Identify which cell holds the provided text, then report its [X, Y] central coordinate. 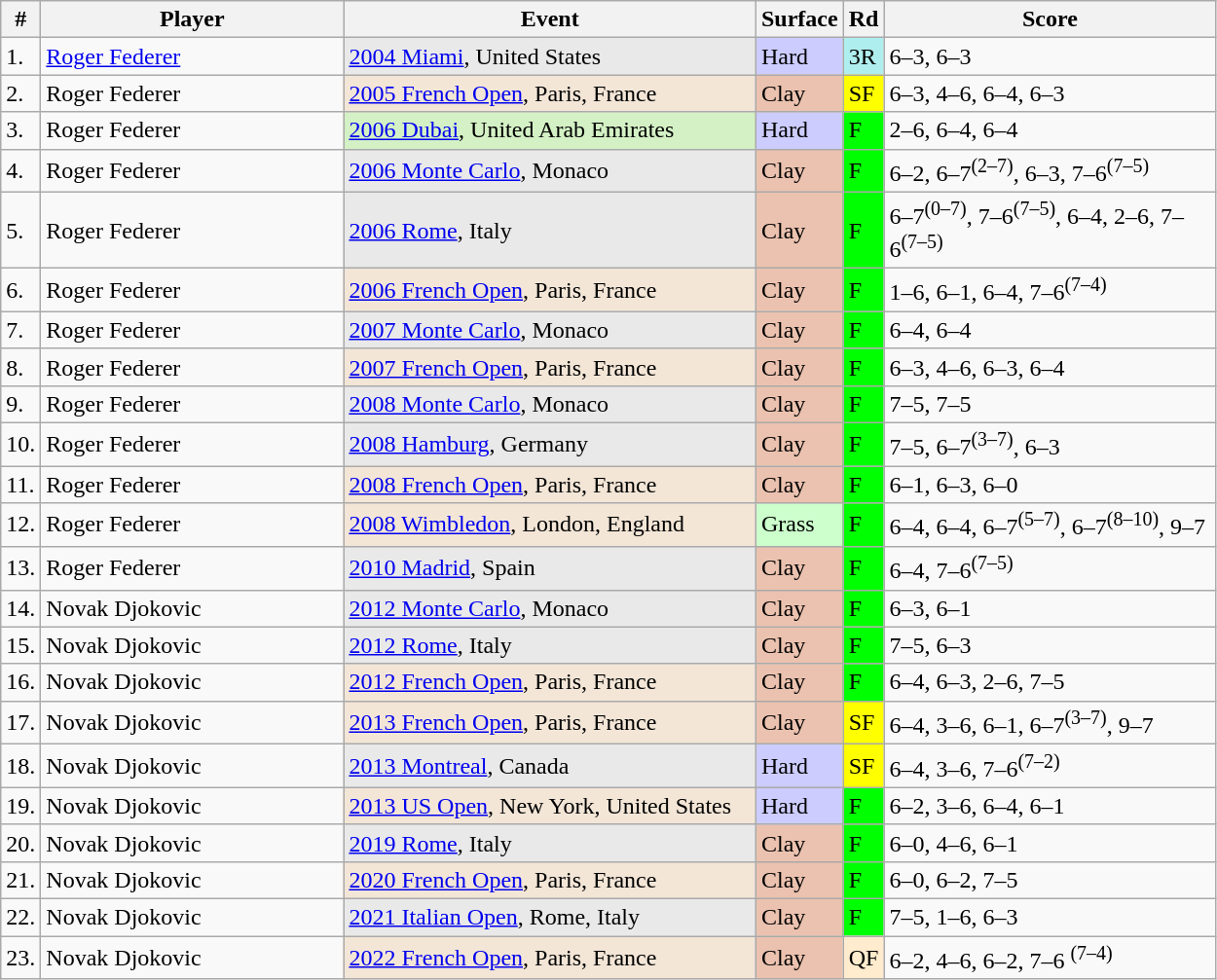
11. [21, 485]
23. [21, 958]
22. [21, 918]
2013 Montreal, Canada [550, 767]
21. [21, 880]
2019 Rome, Italy [550, 843]
Player [193, 19]
2007 French Open, Paris, France [550, 367]
15. [21, 645]
6–2, 6–7(2–7), 6–3, 7–6(7–5) [1050, 171]
6–4, 6–4, 6–7(5–7), 6–7(8–10), 9–7 [1050, 526]
6–1, 6–3, 6–0 [1050, 485]
2020 French Open, Paris, France [550, 880]
14. [21, 608]
# [21, 19]
2022 French Open, Paris, France [550, 958]
7–5, 6–3 [1050, 645]
6–0, 4–6, 6–1 [1050, 843]
2012 French Open, Paris, France [550, 682]
Grass [799, 526]
18. [21, 767]
2006 French Open, Paris, France [550, 290]
7. [21, 330]
19. [21, 806]
6–4, 3–6, 6–1, 6–7(3–7), 9–7 [1050, 722]
2012 Monte Carlo, Monaco [550, 608]
2008 Wimbledon, London, England [550, 526]
2004 Miami, United States [550, 56]
6–3, 6–3 [1050, 56]
9. [21, 404]
6–4, 6–4 [1050, 330]
QF [864, 958]
6–4, 7–6(7–5) [1050, 568]
1. [21, 56]
4. [21, 171]
1–6, 6–1, 6–4, 7–6(7–4) [1050, 290]
2006 Dubai, United Arab Emirates [550, 130]
8. [21, 367]
6–3, 6–1 [1050, 608]
10. [21, 444]
20. [21, 843]
2008 Hamburg, Germany [550, 444]
12. [21, 526]
Surface [799, 19]
Score [1050, 19]
6–7(0–7), 7–6(7–5), 6–4, 2–6, 7–6(7–5) [1050, 231]
2006 Monte Carlo, Monaco [550, 171]
16. [21, 682]
6–4, 6–3, 2–6, 7–5 [1050, 682]
2010 Madrid, Spain [550, 568]
2013 US Open, New York, United States [550, 806]
17. [21, 722]
7–5, 7–5 [1050, 404]
6. [21, 290]
2008 French Open, Paris, France [550, 485]
2007 Monte Carlo, Monaco [550, 330]
2005 French Open, Paris, France [550, 93]
2–6, 6–4, 6–4 [1050, 130]
6–3, 4–6, 6–3, 6–4 [1050, 367]
6–4, 3–6, 7–6(7–2) [1050, 767]
3. [21, 130]
2021 Italian Open, Rome, Italy [550, 918]
6–2, 3–6, 6–4, 6–1 [1050, 806]
7–5, 1–6, 6–3 [1050, 918]
Rd [864, 19]
13. [21, 568]
6–0, 6–2, 7–5 [1050, 880]
5. [21, 231]
2013 French Open, Paris, France [550, 722]
2. [21, 93]
7–5, 6–7(3–7), 6–3 [1050, 444]
3R [864, 56]
6–3, 4–6, 6–4, 6–3 [1050, 93]
2006 Rome, Italy [550, 231]
Event [550, 19]
6–2, 4–6, 6–2, 7–6 (7–4) [1050, 958]
2012 Rome, Italy [550, 645]
2008 Monte Carlo, Monaco [550, 404]
